From the cell containing the given text, extract its center point as (x, y) coordinate. 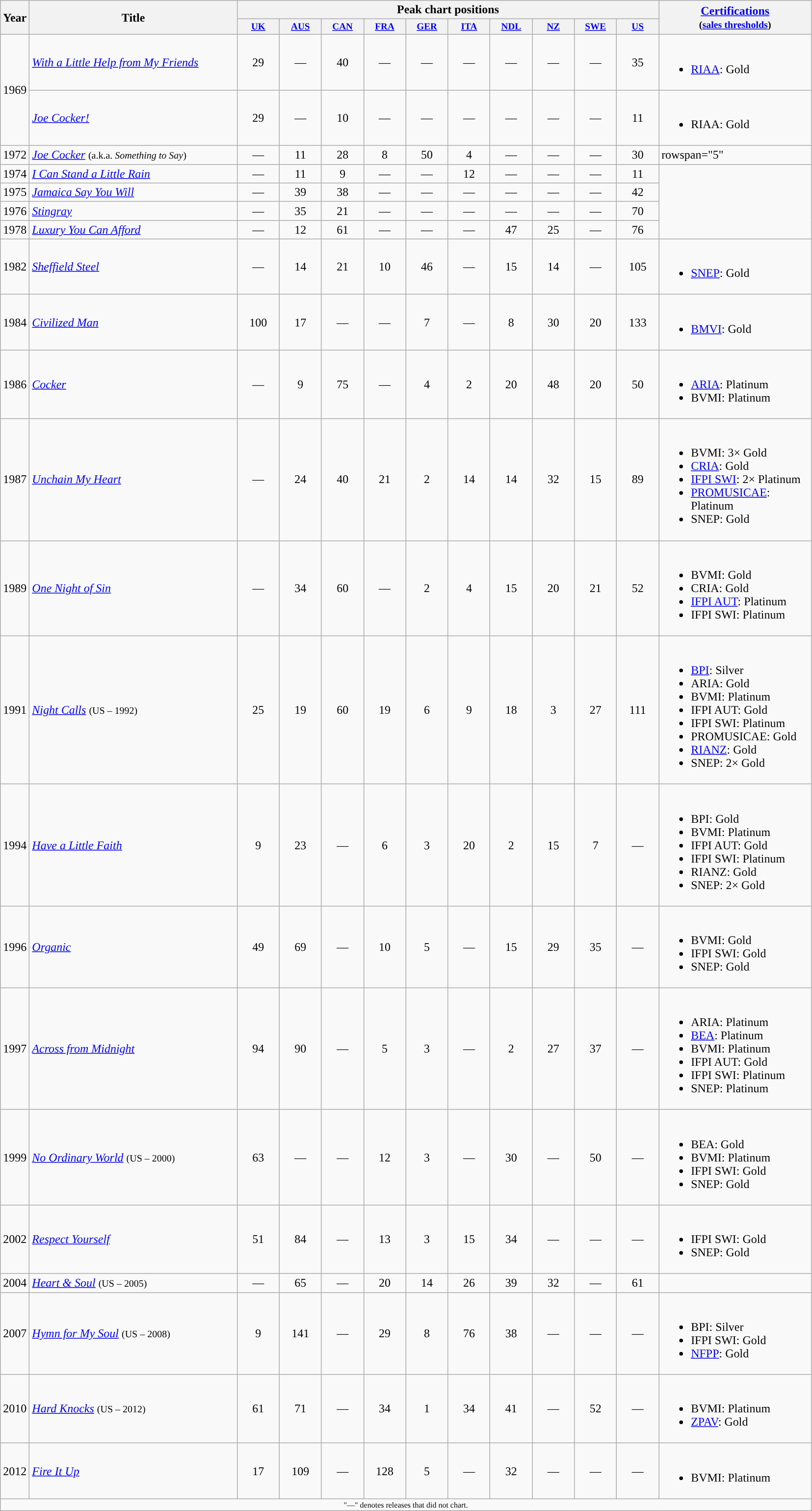
Hard Knocks (US – 2012) (133, 1409)
Luxury You Can Afford (133, 230)
NZ (553, 27)
Year (15, 18)
2002 (15, 1240)
42 (638, 192)
Respect Yourself (133, 1240)
128 (385, 1471)
100 (258, 322)
1996 (15, 946)
18 (511, 710)
111 (638, 710)
BMVI: Gold (735, 322)
No Ordinary World (US – 2000) (133, 1157)
ITA (469, 27)
1991 (15, 710)
Jamaica Say You Will (133, 192)
Unchain My Heart (133, 480)
Peak chart positions (447, 10)
Title (133, 18)
Heart & Soul (US – 2005) (133, 1283)
BPI: GoldBVMI: PlatinumIFPI AUT: GoldIFPI SWI: PlatinumRIANZ: GoldSNEP: 2× Gold (735, 845)
2004 (15, 1283)
ARIA: PlatinumBVMI: Platinum (735, 384)
BEA: GoldBVMI: PlatinumIFPI SWI: GoldSNEP: Gold (735, 1157)
Certifications(sales thresholds) (735, 18)
2012 (15, 1471)
71 (300, 1409)
BVMI: Platinum (735, 1471)
BPI: SilverIFPI SWI: GoldNFPP: Gold (735, 1333)
23 (300, 845)
1975 (15, 192)
1984 (15, 322)
Civilized Man (133, 322)
Joe Cocker! (133, 118)
With a Little Help from My Friends (133, 62)
I Can Stand a Little Rain (133, 174)
1976 (15, 211)
Night Calls (US – 1992) (133, 710)
109 (300, 1471)
90 (300, 1049)
"—" denotes releases that did not chart. (406, 1505)
Hymn for My Soul (US – 2008) (133, 1333)
1987 (15, 480)
2010 (15, 1409)
1994 (15, 845)
133 (638, 322)
Cocker (133, 384)
One Night of Sin (133, 588)
Sheffield Steel (133, 267)
1978 (15, 230)
Stingray (133, 211)
65 (300, 1283)
13 (385, 1240)
46 (427, 267)
Joe Cocker (a.k.a. Something to Say) (133, 155)
UK (258, 27)
47 (511, 230)
24 (300, 480)
1972 (15, 155)
BVMI: PlatinumZPAV: Gold (735, 1409)
AUS (300, 27)
105 (638, 267)
Organic (133, 946)
Fire It Up (133, 1471)
28 (342, 155)
BVMI: GoldIFPI SWI: GoldSNEP: Gold (735, 946)
41 (511, 1409)
ARIA: PlatinumBEA: PlatinumBVMI: PlatinumIFPI AUT: GoldIFPI SWI: PlatinumSNEP: Platinum (735, 1049)
94 (258, 1049)
rowspan="5" (735, 155)
141 (300, 1333)
Across from Midnight (133, 1049)
SWE (596, 27)
1986 (15, 384)
37 (596, 1049)
1969 (15, 90)
1989 (15, 588)
BVMI: 3× GoldCRIA: GoldIFPI SWI: 2× PlatinumPROMUSICAE: PlatinumSNEP: Gold (735, 480)
1999 (15, 1157)
US (638, 27)
Have a Little Faith (133, 845)
1 (427, 1409)
63 (258, 1157)
IFPI SWI: GoldSNEP: Gold (735, 1240)
1974 (15, 174)
26 (469, 1283)
84 (300, 1240)
GER (427, 27)
75 (342, 384)
BVMI: GoldCRIA: GoldIFPI AUT: PlatinumIFPI SWI: Platinum (735, 588)
89 (638, 480)
70 (638, 211)
1997 (15, 1049)
NDL (511, 27)
69 (300, 946)
48 (553, 384)
1982 (15, 267)
BPI: SilverARIA: GoldBVMI: PlatinumIFPI AUT: GoldIFPI SWI: PlatinumPROMUSICAE: GoldRIANZ: GoldSNEP: 2× Gold (735, 710)
SNEP: Gold (735, 267)
51 (258, 1240)
FRA (385, 27)
CAN (342, 27)
2007 (15, 1333)
49 (258, 946)
